Find where the given text appears and provide that cell's center as [X, Y] coordinate. 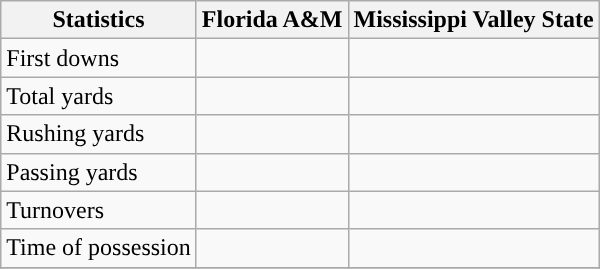
Turnovers [99, 210]
First downs [99, 58]
Rushing yards [99, 134]
Florida A&M [272, 20]
Time of possession [99, 248]
Passing yards [99, 172]
Statistics [99, 20]
Total yards [99, 96]
Mississippi Valley State [474, 20]
